Return (x, y) of the center of cell containing provided text 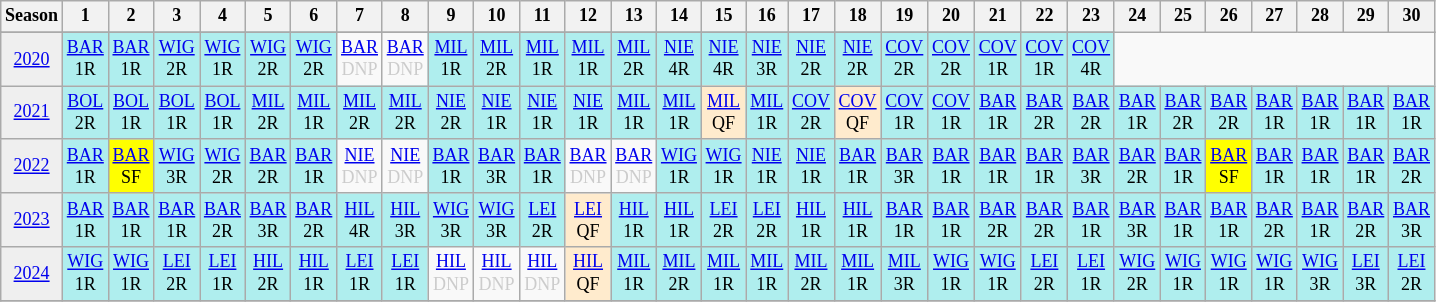
HIL3R (405, 220)
1 (85, 16)
LEIQF (588, 220)
16 (767, 16)
20 (952, 16)
2 (131, 16)
Season (32, 16)
14 (680, 16)
10 (497, 16)
23 (1092, 16)
7 (360, 16)
HIL4R (360, 220)
BOL2R (85, 113)
27 (1275, 16)
COVQF (858, 113)
COV4R (1092, 59)
15 (724, 16)
17 (812, 16)
28 (1320, 16)
12 (588, 16)
18 (858, 16)
24 (1137, 16)
29 (1366, 16)
MILQF (724, 113)
2024 (32, 274)
22 (1044, 16)
26 (1229, 16)
3 (177, 16)
2022 (32, 166)
2023 (32, 220)
4 (223, 16)
11 (542, 16)
HILQF (588, 274)
NIE3R (767, 59)
MIL3R (904, 274)
2021 (32, 113)
19 (904, 16)
9 (451, 16)
13 (634, 16)
6 (314, 16)
HIL2R (268, 274)
30 (1412, 16)
LEI3R (1366, 274)
2020 (32, 59)
5 (268, 16)
21 (998, 16)
25 (1183, 16)
8 (405, 16)
